From the cell containing the given text, extract its center point as [x, y] coordinate. 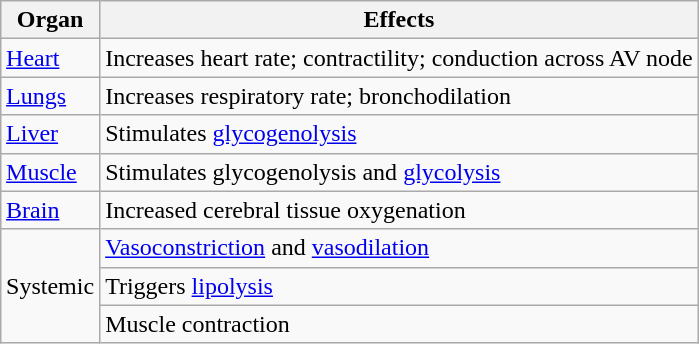
Liver [50, 134]
Organ [50, 20]
Muscle contraction [400, 324]
Increases heart rate; contractility; conduction across AV node [400, 58]
Effects [400, 20]
Muscle [50, 172]
Systemic [50, 286]
Increases respiratory rate; bronchodilation [400, 96]
Stimulates glycogenolysis [400, 134]
Lungs [50, 96]
Vasoconstriction and vasodilation [400, 248]
Heart [50, 58]
Brain [50, 210]
Increased cerebral tissue oxygenation [400, 210]
Stimulates glycogenolysis and glycolysis [400, 172]
Triggers lipolysis [400, 286]
